From the cell containing the given text, extract its center point as [X, Y] coordinate. 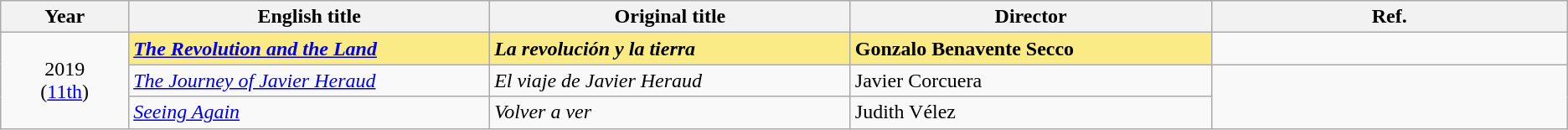
Director [1030, 17]
2019(11th) [65, 81]
El viaje de Javier Heraud [670, 81]
The Journey of Javier Heraud [310, 81]
Javier Corcuera [1030, 81]
English title [310, 17]
Volver a ver [670, 112]
Judith Vélez [1030, 112]
Seeing Again [310, 112]
Year [65, 17]
Ref. [1389, 17]
Gonzalo Benavente Secco [1030, 49]
The Revolution and the Land [310, 49]
Original title [670, 17]
La revolución y la tierra [670, 49]
